Determine the (x, y) coordinate at the center of the cell enclosing the given text.  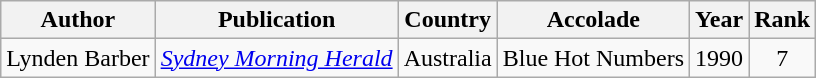
Publication (276, 20)
Australia (448, 58)
Blue Hot Numbers (593, 58)
Accolade (593, 20)
7 (782, 58)
Country (448, 20)
Author (78, 20)
Sydney Morning Herald (276, 58)
Year (720, 20)
Rank (782, 20)
1990 (720, 58)
Lynden Barber (78, 58)
